Detect which cell encompasses the target text, then output its (X, Y) center coordinate. 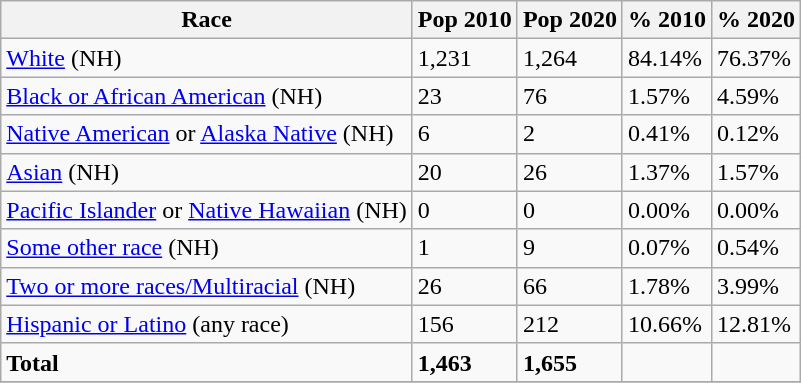
0.41% (666, 134)
76.37% (756, 58)
156 (464, 324)
Total (207, 362)
6 (464, 134)
9 (570, 248)
Asian (NH) (207, 172)
Two or more races/Multiracial (NH) (207, 286)
Native American or Alaska Native (NH) (207, 134)
% 2010 (666, 20)
Race (207, 20)
66 (570, 286)
Pop 2010 (464, 20)
3.99% (756, 286)
0.12% (756, 134)
0.07% (666, 248)
2 (570, 134)
Pacific Islander or Native Hawaiian (NH) (207, 210)
Some other race (NH) (207, 248)
23 (464, 96)
1,655 (570, 362)
84.14% (666, 58)
10.66% (666, 324)
12.81% (756, 324)
1.37% (666, 172)
20 (464, 172)
White (NH) (207, 58)
Black or African American (NH) (207, 96)
1 (464, 248)
Pop 2020 (570, 20)
1,264 (570, 58)
1,231 (464, 58)
% 2020 (756, 20)
1,463 (464, 362)
Hispanic or Latino (any race) (207, 324)
0.54% (756, 248)
4.59% (756, 96)
76 (570, 96)
1.78% (666, 286)
212 (570, 324)
